Capture the cell that displays the provided text and extract its [X, Y] central coordinate. 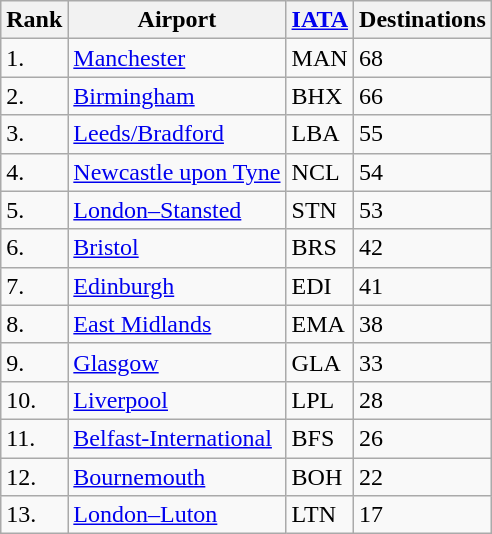
Destinations [423, 20]
28 [423, 400]
Birmingham [177, 96]
GLA [320, 362]
33 [423, 362]
London–Luton [177, 515]
Belfast-International [177, 438]
55 [423, 134]
42 [423, 248]
London–Stansted [177, 210]
7. [34, 286]
BOH [320, 477]
East Midlands [177, 324]
Bristol [177, 248]
2. [34, 96]
13. [34, 515]
11. [34, 438]
26 [423, 438]
STN [320, 210]
Edinburgh [177, 286]
LTN [320, 515]
Newcastle upon Tyne [177, 172]
68 [423, 58]
Bournemouth [177, 477]
5. [34, 210]
Airport [177, 20]
9. [34, 362]
NCL [320, 172]
22 [423, 477]
BHX [320, 96]
66 [423, 96]
Manchester [177, 58]
54 [423, 172]
8. [34, 324]
6. [34, 248]
3. [34, 134]
17 [423, 515]
41 [423, 286]
4. [34, 172]
MAN [320, 58]
BRS [320, 248]
12. [34, 477]
EMA [320, 324]
38 [423, 324]
Liverpool [177, 400]
Glasgow [177, 362]
53 [423, 210]
LBA [320, 134]
Leeds/Bradford [177, 134]
EDI [320, 286]
IATA [320, 20]
Rank [34, 20]
1. [34, 58]
BFS [320, 438]
LPL [320, 400]
10. [34, 400]
